For the text-containing cell, return its midpoint in [X, Y] coordinate format. 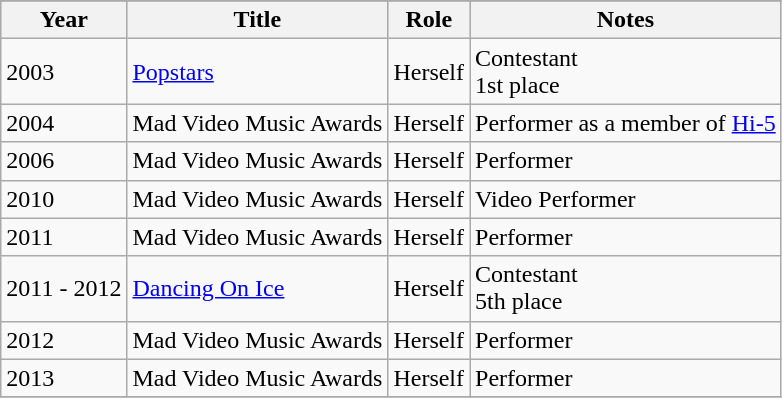
2010 [64, 199]
Notes [626, 20]
Performer as a member of Hi-5 [626, 123]
2013 [64, 378]
Video Performer [626, 199]
Year [64, 20]
Title [258, 20]
2012 [64, 340]
Role [429, 20]
2011 [64, 237]
Contestant1st place [626, 72]
2004 [64, 123]
Dancing On Ice [258, 288]
2006 [64, 161]
2011 - 2012 [64, 288]
Contestant5th place [626, 288]
Popstars [258, 72]
2003 [64, 72]
